Extract the (x, y) coordinate from the center of the cell holding the provided text.  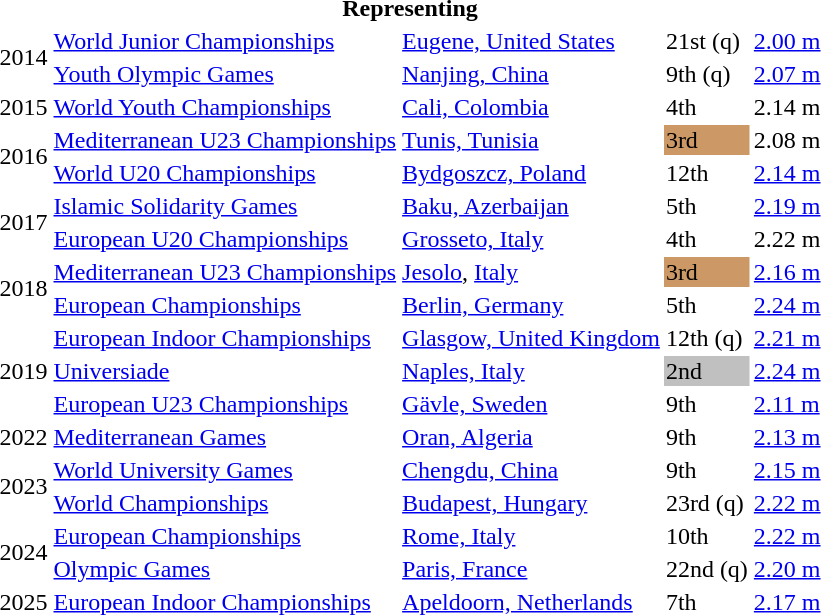
12th (706, 173)
World University Games (225, 470)
Jesolo, Italy (532, 272)
World Junior Championships (225, 41)
2nd (706, 371)
World Championships (225, 503)
Youth Olympic Games (225, 74)
Chengdu, China (532, 470)
21st (q) (706, 41)
European Indoor Championships (225, 338)
European U20 Championships (225, 239)
European U23 Championships (225, 404)
Gävle, Sweden (532, 404)
Universiade (225, 371)
Olympic Games (225, 569)
Budapest, Hungary (532, 503)
World Youth Championships (225, 107)
10th (706, 536)
22nd (q) (706, 569)
Glasgow, United Kingdom (532, 338)
23rd (q) (706, 503)
Mediterranean Games (225, 437)
9th (q) (706, 74)
Bydgoszcz, Poland (532, 173)
Nanjing, China (532, 74)
Tunis, Tunisia (532, 140)
Cali, Colombia (532, 107)
12th (q) (706, 338)
Eugene, United States (532, 41)
Berlin, Germany (532, 305)
Grosseto, Italy (532, 239)
Oran, Algeria (532, 437)
Rome, Italy (532, 536)
Naples, Italy (532, 371)
Baku, Azerbaijan (532, 206)
Paris, France (532, 569)
Islamic Solidarity Games (225, 206)
World U20 Championships (225, 173)
